For the text-containing cell, return its midpoint in (x, y) coordinate format. 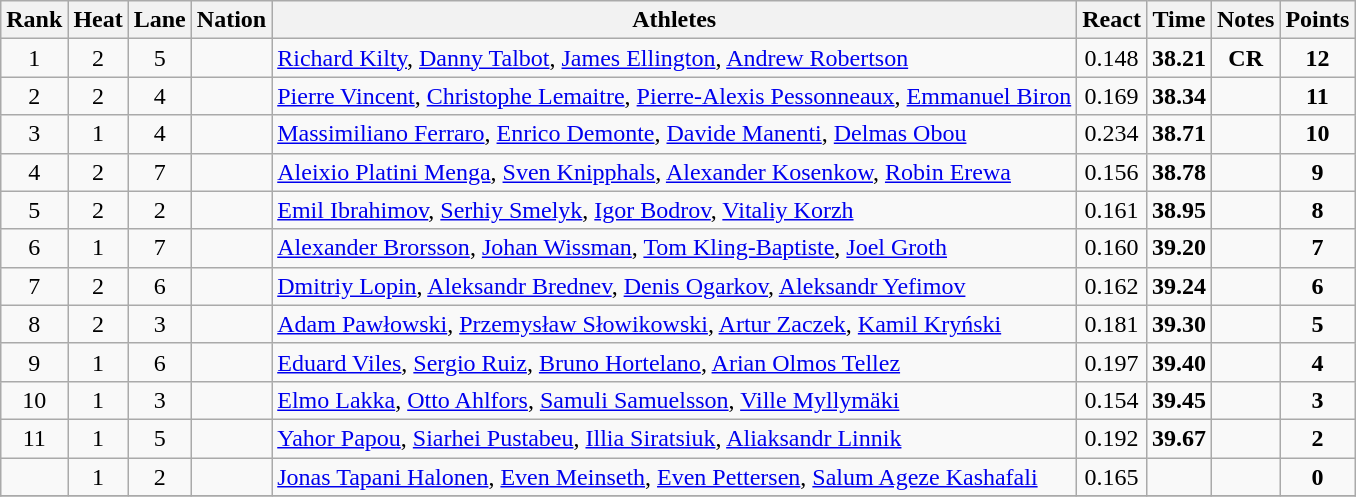
39.20 (1178, 248)
38.21 (1178, 58)
0.156 (1112, 172)
Yahor Papou, Siarhei Pustabeu, Illia Siratsiuk, Aliaksandr Linnik (674, 438)
Heat (98, 20)
Aleixio Platini Menga, Sven Knipphals, Alexander Kosenkow, Robin Erewa (674, 172)
Eduard Viles, Sergio Ruiz, Bruno Hortelano, Arian Olmos Tellez (674, 362)
Notes (1246, 20)
0.192 (1112, 438)
Athletes (674, 20)
Alexander Brorsson, Johan Wissman, Tom Kling-Baptiste, Joel Groth (674, 248)
React (1112, 20)
39.40 (1178, 362)
CR (1246, 58)
0.161 (1112, 210)
38.71 (1178, 134)
0.181 (1112, 324)
Rank (34, 20)
Jonas Tapani Halonen, Even Meinseth, Even Pettersen, Salum Ageze Kashafali (674, 477)
0.160 (1112, 248)
39.45 (1178, 400)
Dmitriy Lopin, Aleksandr Brednev, Denis Ogarkov, Aleksandr Yefimov (674, 286)
0.165 (1112, 477)
0.197 (1112, 362)
Elmo Lakka, Otto Ahlfors, Samuli Samuelsson, Ville Myllymäki (674, 400)
Richard Kilty, Danny Talbot, James Ellington, Andrew Robertson (674, 58)
0.162 (1112, 286)
38.78 (1178, 172)
39.24 (1178, 286)
39.67 (1178, 438)
38.95 (1178, 210)
38.34 (1178, 96)
Time (1178, 20)
12 (1318, 58)
0.148 (1112, 58)
Lane (160, 20)
Nation (231, 20)
0.169 (1112, 96)
0.154 (1112, 400)
Massimiliano Ferraro, Enrico Demonte, Davide Manenti, Delmas Obou (674, 134)
0 (1318, 477)
Emil Ibrahimov, Serhiy Smelyk, Igor Bodrov, Vitaliy Korzh (674, 210)
Adam Pawłowski, Przemysław Słowikowski, Artur Zaczek, Kamil Kryński (674, 324)
39.30 (1178, 324)
0.234 (1112, 134)
Points (1318, 20)
Pierre Vincent, Christophe Lemaitre, Pierre-Alexis Pessonneaux, Emmanuel Biron (674, 96)
